Capture the cell that displays the provided text and extract its [X, Y] central coordinate. 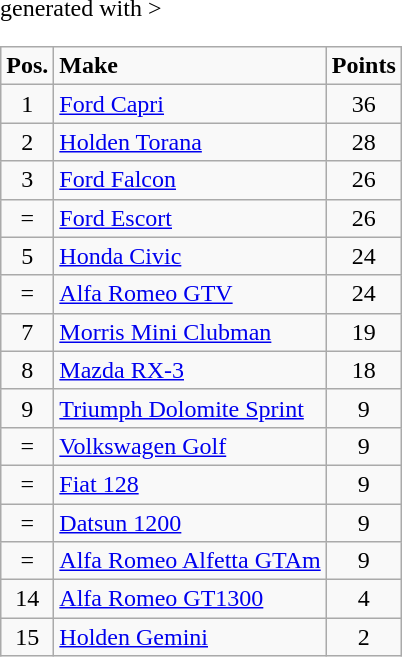
7 [28, 332]
3 [28, 180]
36 [364, 104]
Mazda RX-3 [190, 370]
Triumph Dolomite Sprint [190, 408]
Volkswagen Golf [190, 446]
Ford Falcon [190, 180]
15 [28, 637]
Fiat 128 [190, 484]
Points [364, 66]
8 [28, 370]
Holden Gemini [190, 637]
Honda Civic [190, 256]
1 [28, 104]
Alfa Romeo GTV [190, 294]
Ford Escort [190, 218]
Datsun 1200 [190, 523]
Make [190, 66]
28 [364, 142]
18 [364, 370]
Alfa Romeo GT1300 [190, 599]
19 [364, 332]
4 [364, 599]
Morris Mini Clubman [190, 332]
5 [28, 256]
Alfa Romeo Alfetta GTAm [190, 561]
14 [28, 599]
Holden Torana [190, 142]
Ford Capri [190, 104]
Pos. [28, 66]
